Find where the given text appears and provide that cell's center as [x, y] coordinate. 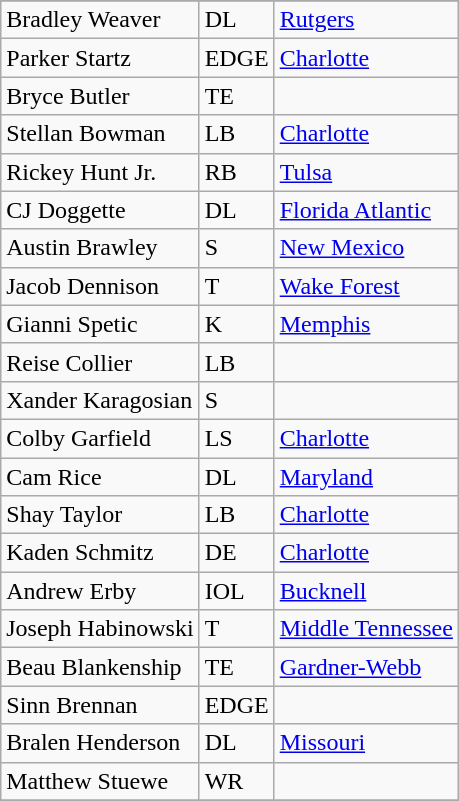
LS [236, 438]
Austin Brawley [100, 248]
Matthew Stuewe [100, 781]
Bradley Weaver [100, 20]
Shay Taylor [100, 515]
Rickey Hunt Jr. [100, 172]
Sinn Brennan [100, 705]
Missouri [366, 743]
Stellan Bowman [100, 134]
Middle Tennessee [366, 629]
Wake Forest [366, 286]
Memphis [366, 324]
Bucknell [366, 591]
Bralen Henderson [100, 743]
RB [236, 172]
Florida Atlantic [366, 210]
Andrew Erby [100, 591]
Joseph Habinowski [100, 629]
Gardner-Webb [366, 667]
Kaden Schmitz [100, 553]
Parker Startz [100, 58]
Rutgers [366, 20]
Cam Rice [100, 477]
Beau Blankenship [100, 667]
New Mexico [366, 248]
Gianni Spetic [100, 324]
K [236, 324]
Maryland [366, 477]
Xander Karagosian [100, 400]
Tulsa [366, 172]
CJ Doggette [100, 210]
Reise Collier [100, 362]
WR [236, 781]
IOL [236, 591]
DE [236, 553]
Jacob Dennison [100, 286]
Colby Garfield [100, 438]
Bryce Butler [100, 96]
